Locate the cell with the specified text and output its [X, Y] center coordinate. 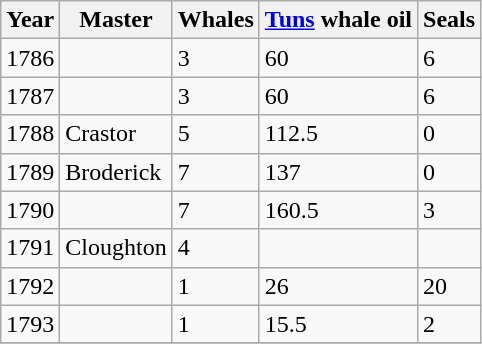
1792 [30, 286]
Master [116, 20]
1791 [30, 248]
Cloughton [116, 248]
2 [450, 324]
Whales [216, 20]
112.5 [338, 134]
Tuns whale oil [338, 20]
4 [216, 248]
1786 [30, 58]
Year [30, 20]
5 [216, 134]
20 [450, 286]
1793 [30, 324]
1790 [30, 210]
26 [338, 286]
Crastor [116, 134]
Seals [450, 20]
137 [338, 172]
160.5 [338, 210]
1787 [30, 96]
1788 [30, 134]
1789 [30, 172]
Broderick [116, 172]
15.5 [338, 324]
